Detect which cell encompasses the target text, then output its (X, Y) center coordinate. 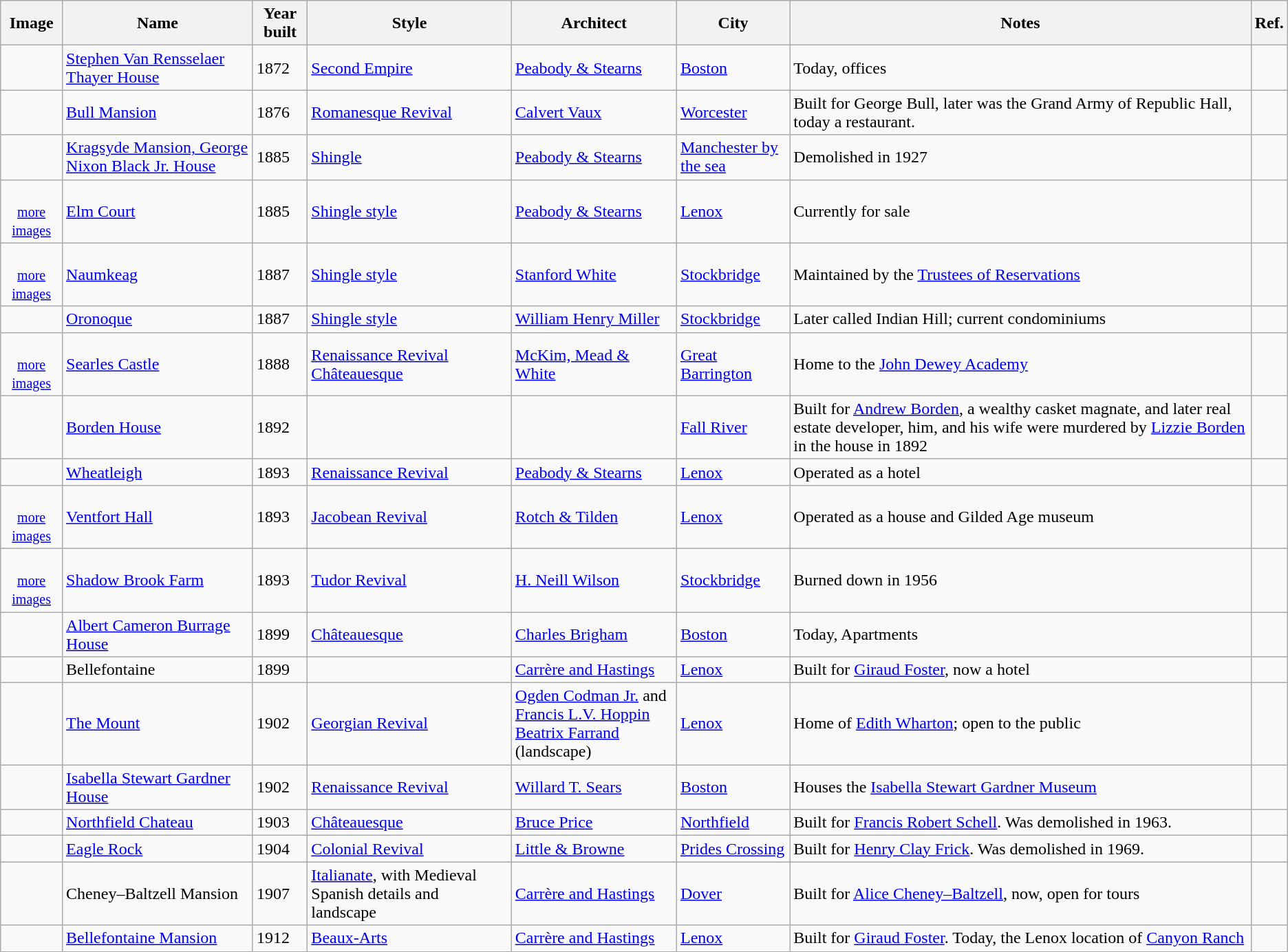
Bellefontaine Mansion (158, 938)
Naumkeag (158, 274)
Demolished in 1927 (1020, 157)
Stanford White (594, 274)
Operated as a house and Gilded Age museum (1020, 517)
Borden House (158, 427)
Style (409, 23)
Charles Brigham (594, 634)
Built for George Bull, later was the Grand Army of Republic Hall, today a restaurant. (1020, 113)
Shadow Brook Farm (158, 580)
1903 (279, 823)
Renaissance Revival Châteauesque (409, 364)
City (733, 23)
1876 (279, 113)
Northfield (733, 823)
Isabella Stewart Gardner House (158, 787)
Worcester (733, 113)
Built for Henry Clay Frick. Was demolished in 1969. (1020, 849)
Fall River (733, 427)
Bruce Price (594, 823)
Today, Apartments (1020, 634)
Ref. (1269, 23)
Prides Crossing (733, 849)
Stephen Van Rensselaer Thayer House (158, 67)
Built for Giraud Foster, now a hotel (1020, 670)
Shingle (409, 157)
The Mount (158, 724)
Image (32, 23)
Later called Indian Hill; current condominiums (1020, 319)
1892 (279, 427)
Georgian Revival (409, 724)
Manchester by the sea (733, 157)
Dover (733, 894)
Houses the Isabella Stewart Gardner Museum (1020, 787)
1904 (279, 849)
Bellefontaine (158, 670)
Built for Giraud Foster. Today, the Lenox location of Canyon Ranch (1020, 938)
Italianate, with Medieval Spanish details and landscape (409, 894)
Searles Castle (158, 364)
Home to the John Dewey Academy (1020, 364)
Today, offices (1020, 67)
Northfield Chateau (158, 823)
Name (158, 23)
Operated as a hotel (1020, 472)
McKim, Mead & White (594, 364)
Second Empire (409, 67)
Willard T. Sears (594, 787)
William Henry Miller (594, 319)
1912 (279, 938)
Tudor Revival (409, 580)
Beaux-Arts (409, 938)
Calvert Vaux (594, 113)
Albert Cameron Burrage House (158, 634)
Ogden Codman Jr. and Francis L.V. HoppinBeatrix Farrand (landscape) (594, 724)
Oronoque (158, 319)
1907 (279, 894)
Eagle Rock (158, 849)
Architect (594, 23)
Currently for sale (1020, 211)
Home of Edith Wharton; open to the public (1020, 724)
Built for Alice Cheney–Baltzell, now, open for tours (1020, 894)
1872 (279, 67)
Rotch & Tilden (594, 517)
Romanesque Revival (409, 113)
Cheney–Baltzell Mansion (158, 894)
Wheatleigh (158, 472)
Notes (1020, 23)
Maintained by the Trustees of Reservations (1020, 274)
Bull Mansion (158, 113)
Built for Francis Robert Schell. Was demolished in 1963. (1020, 823)
Kragsyde Mansion, George Nixon Black Jr. House (158, 157)
Ventfort Hall (158, 517)
Colonial Revival (409, 849)
Jacobean Revival (409, 517)
Year built (279, 23)
Great Barrington (733, 364)
H. Neill Wilson (594, 580)
Elm Court (158, 211)
Burned down in 1956 (1020, 580)
Little & Browne (594, 849)
1888 (279, 364)
